Capture the cell that displays the provided text and extract its [x, y] central coordinate. 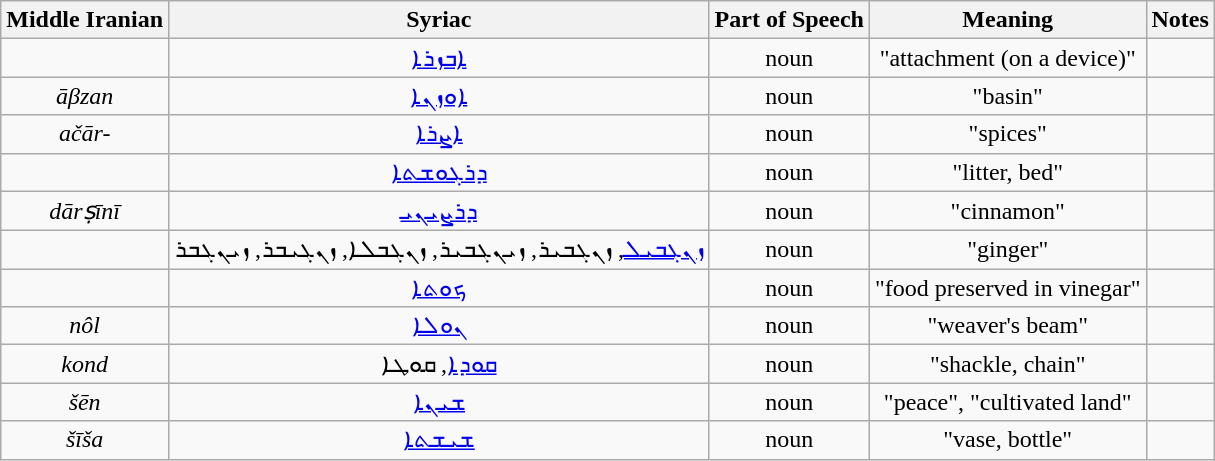
"peace", "cultivated land" [1008, 402]
ܫܝܫܬܐ [440, 440]
nôl [85, 326]
"shackle, chain" [1008, 364]
ܕܪܨܝܢܝ [440, 211]
"weaver's beam" [1008, 326]
"litter, bed" [1008, 172]
ܐܨܪܐ [440, 134]
ačār- [85, 134]
Middle Iranian [85, 20]
Syriac [440, 20]
ܟܘܬܐ [440, 288]
šēn [85, 402]
"cinnamon" [1008, 211]
Meaning [1008, 20]
ܐܘܙܢܐ [440, 96]
"food preserved in vinegar" [1008, 288]
"basin" [1008, 96]
ܫܝܢܐ [440, 402]
Notes [1180, 20]
"attachment (on a device)" [1008, 58]
dārṣīnī [85, 211]
ܐܒܙܪܐ [440, 58]
"vase, bottle" [1008, 440]
"spices" [1008, 134]
ܩܘܕܐ, ܩܘܛܐ [440, 364]
āβzan [85, 96]
ܙܢܓܒܝܠ, ܙܢܓܒܝܪ, ܙܝܢܓܒܝܪ, ܙܢܓܒܠܐ, ܙܢܓܝܒܪ, ܙܝܢܓܒܪ [440, 250]
kond [85, 364]
ܢܘܠܐ [440, 326]
Part of Speech [789, 20]
"ginger" [1008, 250]
ܕܪܓܘܫܬܐ [440, 172]
šīša [85, 440]
